Output the [X, Y] coordinate of the center of the cell containing the given text.  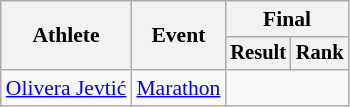
Result [258, 54]
Rank [320, 54]
Athlete [66, 36]
Marathon [178, 88]
Event [178, 36]
Olivera Jevtić [66, 88]
Final [286, 19]
